For the text-containing cell, return its midpoint in (X, Y) coordinate format. 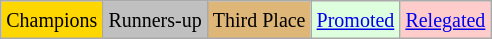
Runners-up (155, 20)
Relegated (446, 20)
Promoted (356, 20)
Champions (52, 20)
Third Place (259, 20)
